Return the (x, y) coordinate for the center point of the cell that contains the specified text.  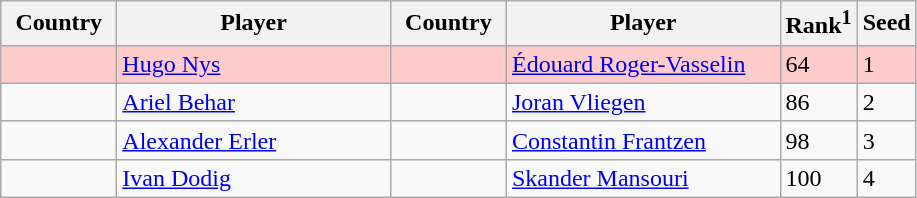
3 (886, 140)
Joran Vliegen (643, 102)
Seed (886, 24)
Rank1 (818, 24)
64 (818, 64)
Constantin Frantzen (643, 140)
Édouard Roger-Vasselin (643, 64)
100 (818, 178)
2 (886, 102)
4 (886, 178)
Alexander Erler (254, 140)
Hugo Nys (254, 64)
Skander Mansouri (643, 178)
86 (818, 102)
Ivan Dodig (254, 178)
1 (886, 64)
98 (818, 140)
Ariel Behar (254, 102)
